Detect which cell encompasses the target text, then output its (X, Y) center coordinate. 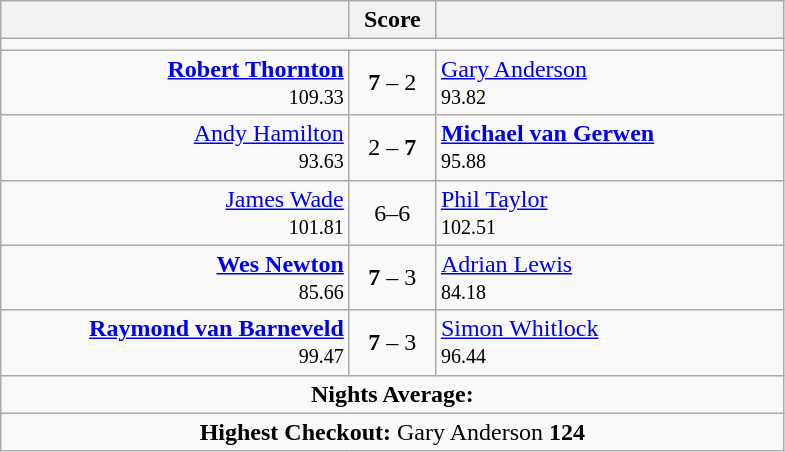
Score (392, 20)
2 – 7 (392, 148)
Gary Anderson 93.82 (610, 82)
Raymond van Barneveld 99.47 (176, 342)
Simon Whitlock 96.44 (610, 342)
Michael van Gerwen 95.88 (610, 148)
Phil Taylor 102.51 (610, 212)
Wes Newton 85.66 (176, 278)
7 – 2 (392, 82)
Adrian Lewis 84.18 (610, 278)
6–6 (392, 212)
Nights Average: (392, 394)
Andy Hamilton 93.63 (176, 148)
James Wade 101.81 (176, 212)
Highest Checkout: Gary Anderson 124 (392, 432)
Robert Thornton 109.33 (176, 82)
